Find where the given text appears and provide that cell's center as [X, Y] coordinate. 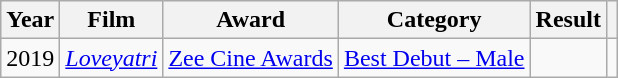
Best Debut – Male [434, 58]
Category [434, 20]
Year [30, 20]
Loveyatri [112, 58]
2019 [30, 58]
Film [112, 20]
Zee Cine Awards [250, 58]
Award [250, 20]
Result [568, 20]
